Return the (X, Y) coordinate for the center point of the cell that contains the specified text.  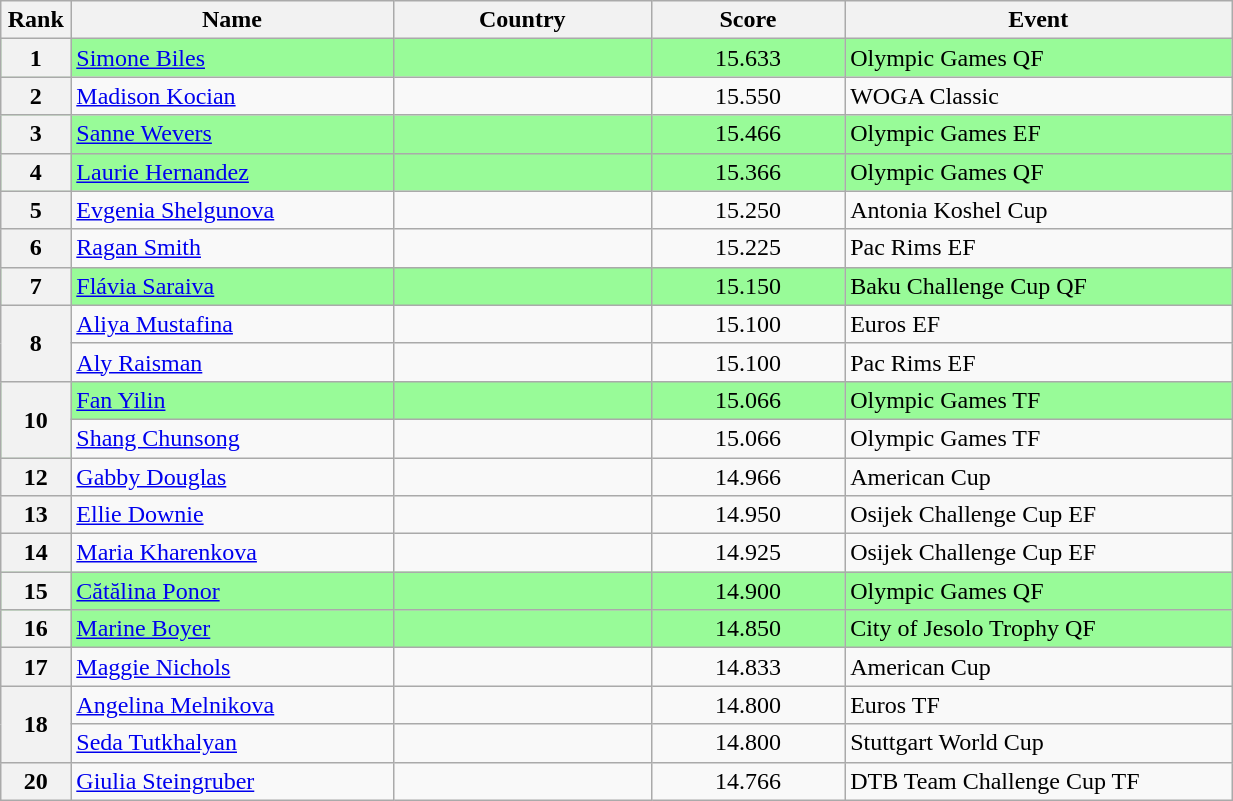
City of Jesolo Trophy QF (1038, 629)
Cătălina Ponor (232, 591)
Simone Biles (232, 58)
Madison Kocian (232, 96)
Aly Raisman (232, 362)
20 (36, 781)
Seda Tutkhalyan (232, 743)
Maggie Nichols (232, 667)
10 (36, 419)
14.850 (748, 629)
12 (36, 477)
3 (36, 134)
Gabby Douglas (232, 477)
Score (748, 20)
14.950 (748, 515)
13 (36, 515)
15.466 (748, 134)
14.900 (748, 591)
15.250 (748, 210)
Angelina Melnikova (232, 705)
5 (36, 210)
15 (36, 591)
15.550 (748, 96)
14 (36, 553)
Baku Challenge Cup QF (1038, 286)
Antonia Koshel Cup (1038, 210)
14.925 (748, 553)
Marine Boyer (232, 629)
DTB Team Challenge Cup TF (1038, 781)
Ragan Smith (232, 248)
Aliya Mustafina (232, 324)
8 (36, 343)
14.833 (748, 667)
15.150 (748, 286)
Stuttgart World Cup (1038, 743)
Laurie Hernandez (232, 172)
18 (36, 724)
Maria Kharenkova (232, 553)
Event (1038, 20)
6 (36, 248)
Euros TF (1038, 705)
14.966 (748, 477)
Name (232, 20)
2 (36, 96)
Sanne Wevers (232, 134)
WOGA Classic (1038, 96)
Fan Yilin (232, 400)
16 (36, 629)
4 (36, 172)
Ellie Downie (232, 515)
Olympic Games EF (1038, 134)
15.633 (748, 58)
Shang Chunsong (232, 438)
17 (36, 667)
Giulia Steingruber (232, 781)
7 (36, 286)
Euros EF (1038, 324)
15.225 (748, 248)
Evgenia Shelgunova (232, 210)
Flávia Saraiva (232, 286)
15.366 (748, 172)
1 (36, 58)
14.766 (748, 781)
Country (522, 20)
Rank (36, 20)
